Locate the cell with the specified text and output its (X, Y) center coordinate. 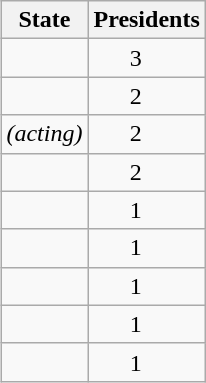
(acting) (44, 134)
Presidents (146, 20)
State (44, 20)
3 (165, 58)
